Detect which cell encompasses the target text, then output its (x, y) center coordinate. 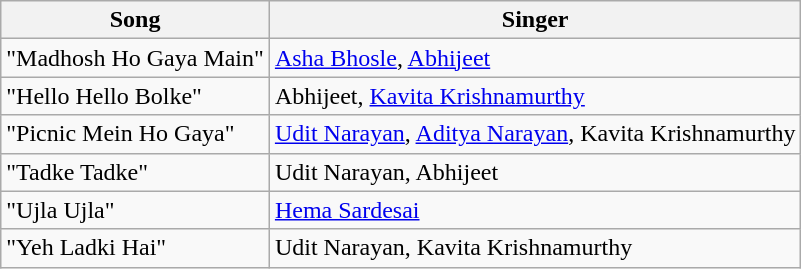
Song (136, 20)
Asha Bhosle, Abhijeet (535, 58)
"Madhosh Ho Gaya Main" (136, 58)
Udit Narayan, Kavita Krishnamurthy (535, 248)
"Tadke Tadke" (136, 172)
"Hello Hello Bolke" (136, 96)
Singer (535, 20)
Udit Narayan, Aditya Narayan, Kavita Krishnamurthy (535, 134)
"Yeh Ladki Hai" (136, 248)
Udit Narayan, Abhijeet (535, 172)
Hema Sardesai (535, 210)
"Picnic Mein Ho Gaya" (136, 134)
"Ujla Ujla" (136, 210)
Abhijeet, Kavita Krishnamurthy (535, 96)
